Return [x, y] of the center of cell containing provided text 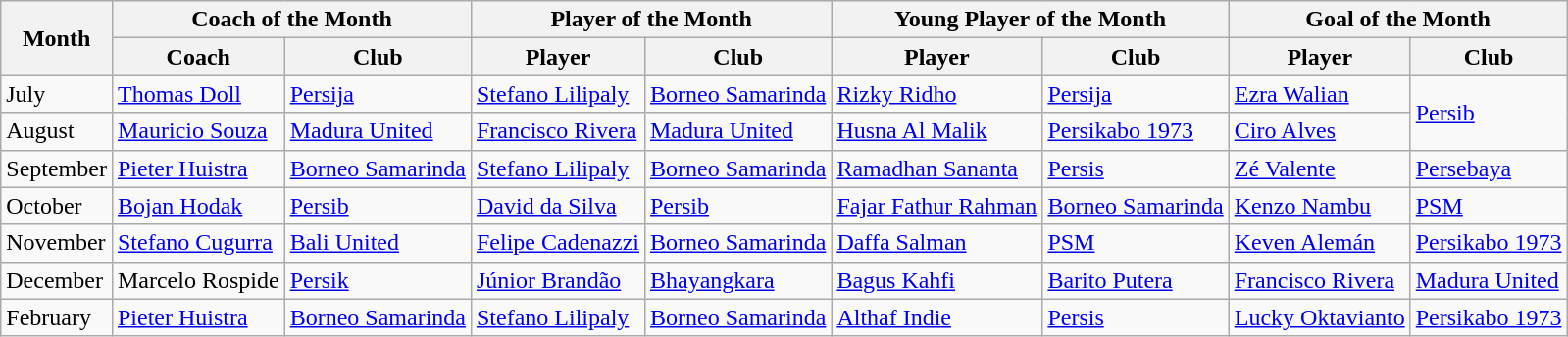
Bali United [378, 243]
Felipe Cadenazzi [557, 243]
Coach of the Month [291, 20]
Bojan Hodak [198, 206]
Coach [198, 57]
Keven Alemán [1320, 243]
David da Silva [557, 206]
Fajar Fathur Rahman [937, 206]
Althaf Indie [937, 317]
December [57, 280]
Month [57, 38]
Mauricio Souza [198, 131]
Stefano Cugurra [198, 243]
September [57, 168]
Husna Al Malik [937, 131]
Zé Valente [1320, 168]
Young Player of the Month [1030, 20]
Player of the Month [651, 20]
Goal of the Month [1398, 20]
Persik [378, 280]
Bhayangkara [737, 280]
Lucky Oktavianto [1320, 317]
August [57, 131]
Barito Putera [1136, 280]
Rizky Ridho [937, 94]
Thomas Doll [198, 94]
Daffa Salman [937, 243]
Marcelo Rospide [198, 280]
October [57, 206]
Bagus Kahfi [937, 280]
July [57, 94]
Ciro Alves [1320, 131]
Júnior Brandão [557, 280]
November [57, 243]
Persebaya [1489, 168]
Kenzo Nambu [1320, 206]
Ezra Walian [1320, 94]
Ramadhan Sananta [937, 168]
February [57, 317]
